Identify which cell holds the provided text, then report its [x, y] central coordinate. 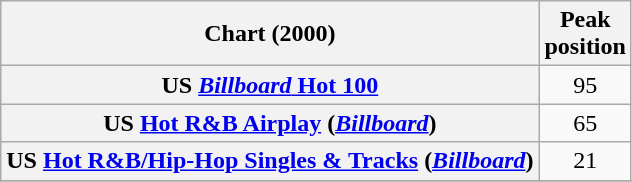
Peakposition [585, 34]
US Hot R&B/Hip-Hop Singles & Tracks (Billboard) [270, 161]
US Billboard Hot 100 [270, 85]
Chart (2000) [270, 34]
95 [585, 85]
65 [585, 123]
US Hot R&B Airplay (Billboard) [270, 123]
21 [585, 161]
